Return the (X, Y) coordinate for the center point of the cell that contains the specified text.  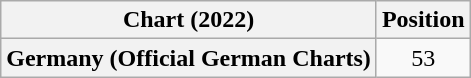
Chart (2022) (189, 20)
Position (423, 20)
Germany (Official German Charts) (189, 58)
53 (423, 58)
